Detect which cell encompasses the target text, then output its (X, Y) center coordinate. 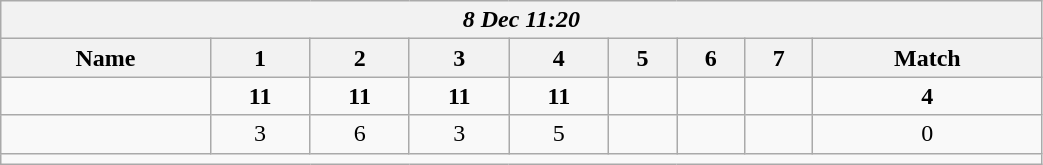
2 (360, 58)
8 Dec 11:20 (522, 20)
Name (106, 58)
1 (260, 58)
Match (928, 58)
0 (928, 134)
7 (779, 58)
